Identify which cell holds the provided text, then report its (x, y) central coordinate. 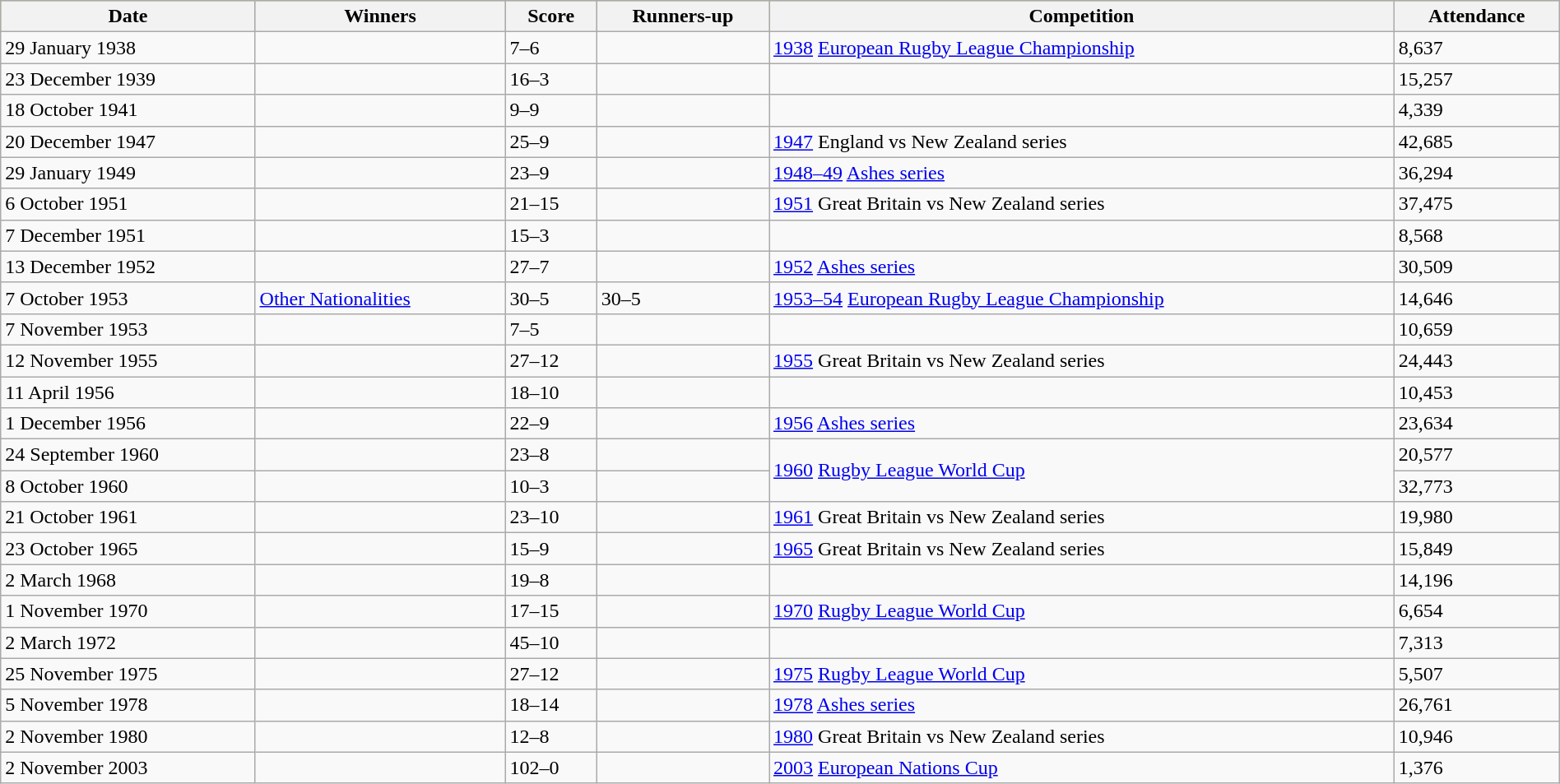
Score (551, 16)
42,685 (1476, 141)
1948–49 Ashes series (1082, 173)
23–10 (551, 517)
10–3 (551, 486)
10,453 (1476, 392)
29 January 1949 (128, 173)
17–15 (551, 611)
14,196 (1476, 580)
10,659 (1476, 329)
6,654 (1476, 611)
15,257 (1476, 79)
2003 European Nations Cup (1082, 768)
Other Nationalities (380, 298)
32,773 (1476, 486)
36,294 (1476, 173)
15–9 (551, 549)
12 November 1955 (128, 360)
14,646 (1476, 298)
19–8 (551, 580)
8 October 1960 (128, 486)
6 October 1951 (128, 204)
5 November 1978 (128, 705)
7–6 (551, 48)
1978 Ashes series (1082, 705)
18–14 (551, 705)
8,637 (1476, 48)
1 November 1970 (128, 611)
13 December 1952 (128, 267)
2 March 1972 (128, 643)
1,376 (1476, 768)
27–7 (551, 267)
1970 Rugby League World Cup (1082, 611)
1960 Rugby League World Cup (1082, 471)
7,313 (1476, 643)
1975 Rugby League World Cup (1082, 674)
7–5 (551, 329)
30,509 (1476, 267)
10,946 (1476, 736)
7 November 1953 (128, 329)
15–3 (551, 235)
1955 Great Britain vs New Zealand series (1082, 360)
2 November 1980 (128, 736)
1961 Great Britain vs New Zealand series (1082, 517)
23–9 (551, 173)
Competition (1082, 16)
26,761 (1476, 705)
37,475 (1476, 204)
11 April 1956 (128, 392)
1965 Great Britain vs New Zealand series (1082, 549)
18 October 1941 (128, 110)
7 December 1951 (128, 235)
12–8 (551, 736)
20 December 1947 (128, 141)
7 October 1953 (128, 298)
1980 Great Britain vs New Zealand series (1082, 736)
1938 European Rugby League Championship (1082, 48)
1953–54 European Rugby League Championship (1082, 298)
15,849 (1476, 549)
19,980 (1476, 517)
25 November 1975 (128, 674)
24,443 (1476, 360)
4,339 (1476, 110)
102–0 (551, 768)
22–9 (551, 424)
29 January 1938 (128, 48)
23,634 (1476, 424)
25–9 (551, 141)
18–10 (551, 392)
24 September 1960 (128, 455)
16–3 (551, 79)
1952 Ashes series (1082, 267)
1951 Great Britain vs New Zealand series (1082, 204)
1947 England vs New Zealand series (1082, 141)
Attendance (1476, 16)
23–8 (551, 455)
21 October 1961 (128, 517)
1 December 1956 (128, 424)
21–15 (551, 204)
45–10 (551, 643)
1956 Ashes series (1082, 424)
5,507 (1476, 674)
8,568 (1476, 235)
20,577 (1476, 455)
23 December 1939 (128, 79)
2 November 2003 (128, 768)
Runners-up (683, 16)
9–9 (551, 110)
23 October 1965 (128, 549)
Date (128, 16)
2 March 1968 (128, 580)
Winners (380, 16)
